Locate the cell with the specified text and output its (x, y) center coordinate. 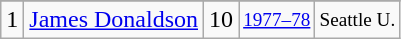
James Donaldson (114, 20)
1977–78 (277, 20)
Seattle U. (358, 20)
10 (222, 20)
1 (12, 20)
